Locate the cell with the specified text and output its (x, y) center coordinate. 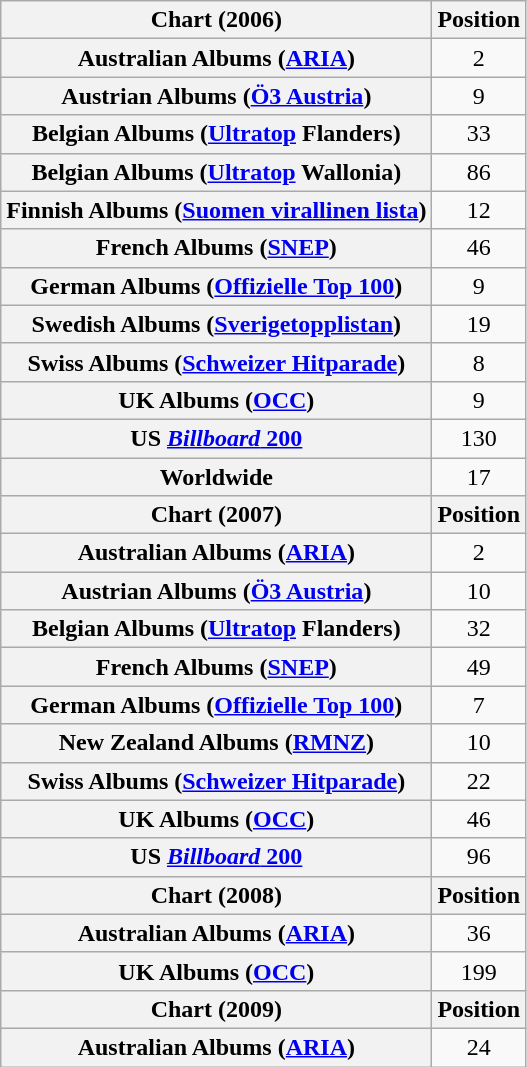
36 (479, 933)
Chart (2006) (216, 20)
8 (479, 362)
130 (479, 438)
22 (479, 781)
19 (479, 324)
New Zealand Albums (RMNZ) (216, 743)
Worldwide (216, 477)
Finnish Albums (Suomen virallinen lista) (216, 210)
Chart (2007) (216, 515)
32 (479, 629)
33 (479, 134)
Chart (2008) (216, 895)
49 (479, 667)
7 (479, 705)
96 (479, 857)
12 (479, 210)
Chart (2009) (216, 1009)
Belgian Albums (Ultratop Wallonia) (216, 172)
86 (479, 172)
24 (479, 1047)
17 (479, 477)
199 (479, 971)
Swedish Albums (Sverigetopplistan) (216, 324)
